Identify which cell holds the provided text, then report its (X, Y) central coordinate. 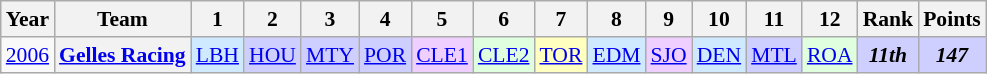
2 (272, 19)
Points (952, 19)
Gelles Racing (122, 55)
Rank (888, 19)
MTY (330, 55)
CLE2 (504, 55)
5 (442, 19)
Year (28, 19)
MTL (774, 55)
LBH (218, 55)
Team (122, 19)
ROA (830, 55)
DEN (719, 55)
7 (562, 19)
4 (385, 19)
1 (218, 19)
EDM (616, 55)
8 (616, 19)
SJO (669, 55)
TOR (562, 55)
2006 (28, 55)
11 (774, 19)
9 (669, 19)
CLE1 (442, 55)
3 (330, 19)
11th (888, 55)
POR (385, 55)
12 (830, 19)
147 (952, 55)
HOU (272, 55)
6 (504, 19)
10 (719, 19)
